Return (x, y) of the center of cell containing provided text 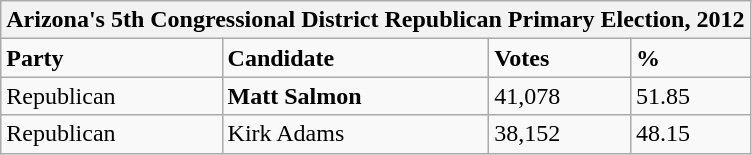
51.85 (690, 96)
41,078 (560, 96)
Kirk Adams (356, 134)
Arizona's 5th Congressional District Republican Primary Election, 2012 (376, 20)
38,152 (560, 134)
Candidate (356, 58)
% (690, 58)
Party (112, 58)
Matt Salmon (356, 96)
48.15 (690, 134)
Votes (560, 58)
